Find where the given text appears and provide that cell's center as [X, Y] coordinate. 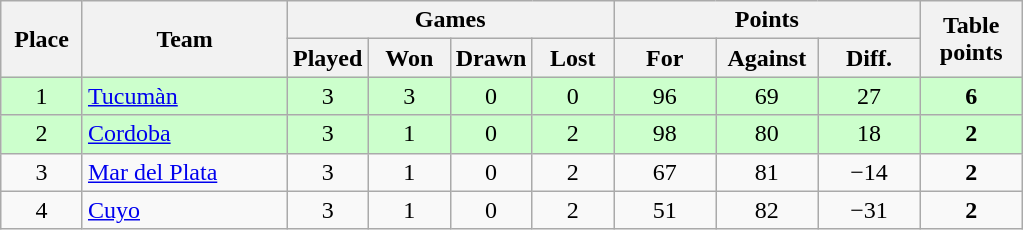
Points [767, 20]
4 [42, 210]
Diff. [869, 58]
For [665, 58]
80 [767, 134]
18 [869, 134]
51 [665, 210]
Lost [573, 58]
Drawn [491, 58]
27 [869, 96]
81 [767, 172]
Mar del Plata [184, 172]
82 [767, 210]
Cordoba [184, 134]
Won [409, 58]
Team [184, 39]
6 [971, 96]
96 [665, 96]
Cuyo [184, 210]
Tablepoints [971, 39]
Played [328, 58]
67 [665, 172]
Against [767, 58]
Tucumàn [184, 96]
−31 [869, 210]
Place [42, 39]
69 [767, 96]
−14 [869, 172]
Games [450, 20]
98 [665, 134]
